Determine the [x, y] coordinate at the center of the cell enclosing the given text.  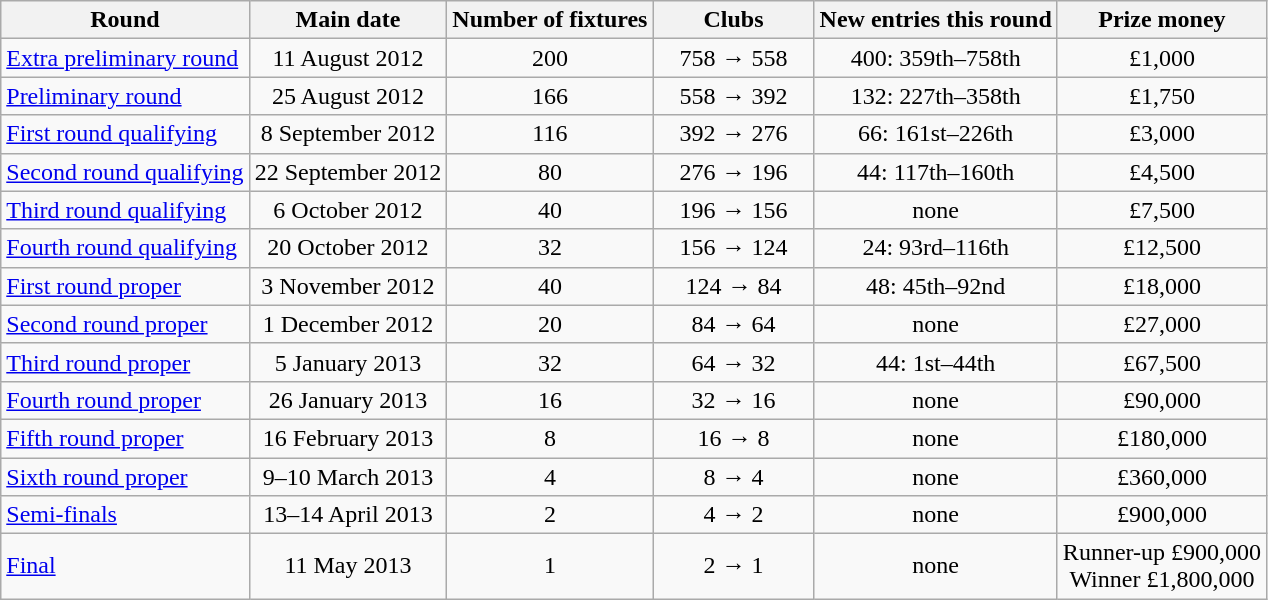
£1,000 [1162, 58]
Semi-finals [125, 515]
Fourth round qualifying [125, 248]
558 → 392 [734, 96]
£12,500 [1162, 248]
Sixth round proper [125, 477]
£90,000 [1162, 400]
4 → 2 [734, 515]
Preliminary round [125, 96]
Main date [348, 20]
Number of fixtures [550, 20]
25 August 2012 [348, 96]
4 [550, 477]
£4,500 [1162, 172]
£27,000 [1162, 324]
16 [550, 400]
3 November 2012 [348, 286]
124 → 84 [734, 286]
276 → 196 [734, 172]
Runner-up £900,000Winner £1,800,000 [1162, 566]
200 [550, 58]
32 → 16 [734, 400]
Second round proper [125, 324]
48: 45th–92nd [936, 286]
8 → 4 [734, 477]
26 January 2013 [348, 400]
£3,000 [1162, 134]
£7,500 [1162, 210]
132: 227th–358th [936, 96]
2 [550, 515]
400: 359th–758th [936, 58]
156 → 124 [734, 248]
Third round proper [125, 362]
£180,000 [1162, 438]
New entries this round [936, 20]
Fifth round proper [125, 438]
11 May 2013 [348, 566]
16 February 2013 [348, 438]
£1,750 [1162, 96]
11 August 2012 [348, 58]
8 September 2012 [348, 134]
First round proper [125, 286]
44: 1st–44th [936, 362]
£900,000 [1162, 515]
13–14 April 2013 [348, 515]
Second round qualifying [125, 172]
Final [125, 566]
£18,000 [1162, 286]
66: 161st–226th [936, 134]
44: 117th–160th [936, 172]
6 October 2012 [348, 210]
20 [550, 324]
8 [550, 438]
80 [550, 172]
392 → 276 [734, 134]
2 → 1 [734, 566]
1 [550, 566]
9–10 March 2013 [348, 477]
24: 93rd–116th [936, 248]
758 → 558 [734, 58]
64 → 32 [734, 362]
196 → 156 [734, 210]
Third round qualifying [125, 210]
Fourth round proper [125, 400]
Round [125, 20]
£360,000 [1162, 477]
1 December 2012 [348, 324]
166 [550, 96]
84 → 64 [734, 324]
22 September 2012 [348, 172]
Clubs [734, 20]
Prize money [1162, 20]
5 January 2013 [348, 362]
20 October 2012 [348, 248]
First round qualifying [125, 134]
£67,500 [1162, 362]
116 [550, 134]
Extra preliminary round [125, 58]
16 → 8 [734, 438]
